For the text-containing cell, return its midpoint in [X, Y] coordinate format. 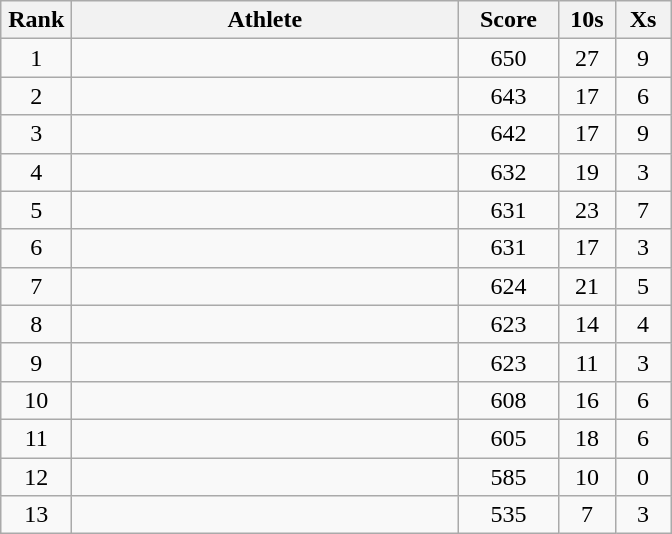
0 [643, 477]
16 [587, 400]
14 [587, 324]
605 [508, 438]
608 [508, 400]
1 [36, 58]
Rank [36, 20]
8 [36, 324]
Athlete [265, 20]
12 [36, 477]
10s [587, 20]
19 [587, 172]
27 [587, 58]
Score [508, 20]
642 [508, 134]
21 [587, 286]
632 [508, 172]
585 [508, 477]
535 [508, 515]
Xs [643, 20]
650 [508, 58]
23 [587, 210]
624 [508, 286]
13 [36, 515]
2 [36, 96]
643 [508, 96]
18 [587, 438]
